Capture the cell that displays the provided text and extract its [x, y] central coordinate. 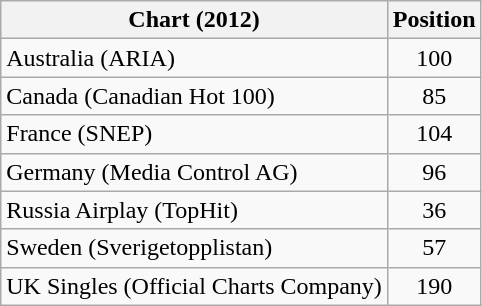
Sweden (Sverigetopplistan) [194, 248]
96 [434, 172]
104 [434, 134]
Position [434, 20]
Russia Airplay (TopHit) [194, 210]
Chart (2012) [194, 20]
France (SNEP) [194, 134]
57 [434, 248]
Germany (Media Control AG) [194, 172]
85 [434, 96]
100 [434, 58]
190 [434, 286]
Canada (Canadian Hot 100) [194, 96]
36 [434, 210]
Australia (ARIA) [194, 58]
UK Singles (Official Charts Company) [194, 286]
